Detect which cell encompasses the target text, then output its [x, y] center coordinate. 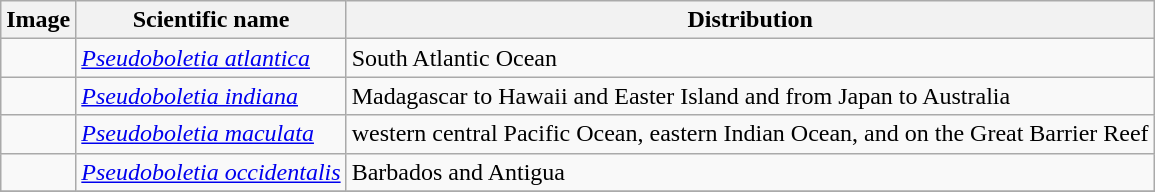
Pseudoboletia maculata [211, 134]
Pseudoboletia indiana [211, 96]
Image [38, 20]
Pseudoboletia occidentalis [211, 172]
Scientific name [211, 20]
Madagascar to Hawaii and Easter Island and from Japan to Australia [750, 96]
Distribution [750, 20]
South Atlantic Ocean [750, 58]
Barbados and Antigua [750, 172]
western central Pacific Ocean, eastern Indian Ocean, and on the Great Barrier Reef [750, 134]
Pseudoboletia atlantica [211, 58]
